Output the (x, y) coordinate of the center of the cell containing the given text.  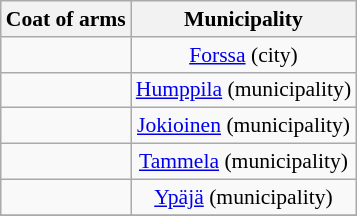
Tammela (municipality) (244, 162)
Jokioinen (municipality) (244, 126)
Forssa (city) (244, 55)
Ypäjä (municipality) (244, 197)
Municipality (244, 19)
Humppila (municipality) (244, 90)
Coat of arms (66, 19)
